Detect which cell encompasses the target text, then output its (x, y) center coordinate. 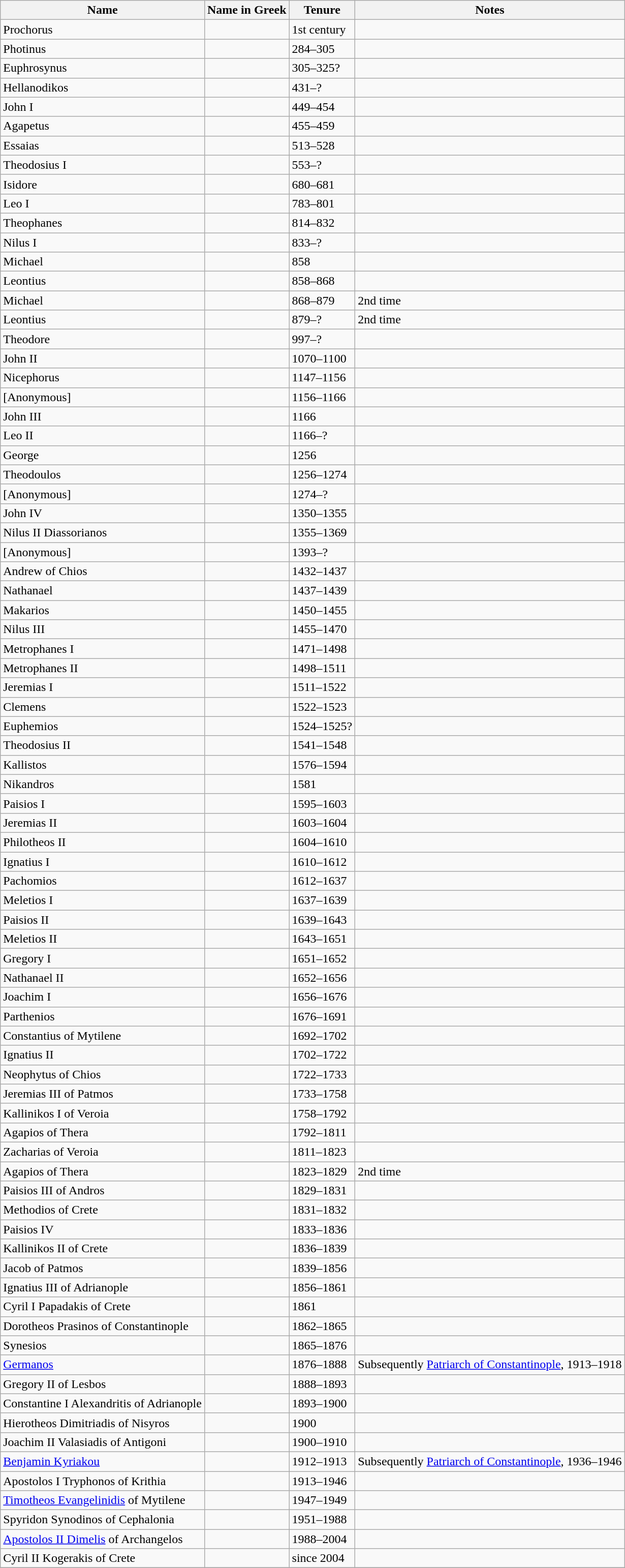
Gregory II of Lesbos (103, 1384)
Subsequently Patriarch of Constantinople, 1936–1946 (490, 1461)
1862–1865 (322, 1326)
1988–2004 (322, 1539)
Cyril I Papadakis of Crete (103, 1307)
1865–1876 (322, 1345)
1450–1455 (322, 610)
Agapetus (103, 126)
1651–1652 (322, 958)
1455–1470 (322, 629)
513–528 (322, 145)
Zacharias of Veroia (103, 1152)
Cyril II Kogerakis of Crete (103, 1558)
Theodore (103, 339)
1722–1733 (322, 1074)
Joachim I (103, 997)
1393–? (322, 552)
1831–1832 (322, 1210)
1524–1525? (322, 726)
Jeremias II (103, 823)
1595–1603 (322, 803)
Kallistos (103, 765)
Methodios of Crete (103, 1210)
1432–1437 (322, 571)
1836–1839 (322, 1249)
Nicephorus (103, 378)
1823–1829 (322, 1171)
Paisios IV (103, 1229)
814–832 (322, 223)
1355–1369 (322, 532)
1758–1792 (322, 1113)
Apostolos II Dimelis of Archangelos (103, 1539)
Ignatius II (103, 1055)
1893–1900 (322, 1403)
Meletios II (103, 939)
Leo I (103, 203)
1829–1831 (322, 1191)
455–459 (322, 126)
Theophanes (103, 223)
Nikandros (103, 784)
1604–1610 (322, 842)
Subsequently Patriarch of Constantinople, 1913–1918 (490, 1365)
1833–1836 (322, 1229)
Clemens (103, 707)
1900 (322, 1423)
431–? (322, 87)
680–681 (322, 184)
1612–1637 (322, 881)
783–801 (322, 203)
Spyridon Synodinos of Cephalonia (103, 1520)
553–? (322, 165)
449–454 (322, 107)
1676–1691 (322, 1016)
1861 (322, 1307)
Nathanael (103, 591)
1692–1702 (322, 1036)
1856–1861 (322, 1287)
1166–? (322, 436)
833–? (322, 243)
Jeremias I (103, 687)
1951–1988 (322, 1520)
Name (103, 10)
1350–1355 (322, 513)
1733–1758 (322, 1094)
1876–1888 (322, 1365)
1147–1156 (322, 378)
Andrew of Chios (103, 571)
Parthenios (103, 1016)
1912–1913 (322, 1461)
Apostolos I Tryphonos of Krithia (103, 1481)
1156–1166 (322, 397)
Constantine I Alexandritis of Adrianople (103, 1403)
1610–1612 (322, 862)
Name in Greek (247, 10)
Gregory I (103, 958)
1637–1639 (322, 900)
1471–1498 (322, 649)
1639–1643 (322, 920)
Metrophanes I (103, 649)
John II (103, 358)
since 2004 (322, 1558)
Synesios (103, 1345)
1947–1949 (322, 1500)
Metrophanes II (103, 668)
Neophytus of Chios (103, 1074)
1888–1893 (322, 1384)
1541–1548 (322, 745)
1702–1722 (322, 1055)
1839–1856 (322, 1268)
1511–1522 (322, 687)
Joachim II Valasiadis of Antigoni (103, 1442)
Constantius of Mytilene (103, 1036)
Hierotheos Dimitriadis of Nisyros (103, 1423)
Notes (490, 10)
Prochorus (103, 29)
Makarios (103, 610)
Tenure (322, 10)
Meletios I (103, 900)
1656–1676 (322, 997)
Nilus III (103, 629)
1576–1594 (322, 765)
Ignatius III of Adrianople (103, 1287)
Benjamin Kyriakou (103, 1461)
Timotheos Evangelinidis of Mytilene (103, 1500)
1256–1274 (322, 474)
305–325? (322, 68)
Euphrosynus (103, 68)
1581 (322, 784)
Essaias (103, 145)
John III (103, 416)
John IV (103, 513)
1811–1823 (322, 1152)
Nilus II Diassorianos (103, 532)
284–305 (322, 49)
Photinus (103, 49)
Theodosius I (103, 165)
Jeremias III of Patmos (103, 1094)
Nathanael II (103, 978)
1522–1523 (322, 707)
1498–1511 (322, 668)
Theodosius II (103, 745)
1792–1811 (322, 1132)
Isidore (103, 184)
Paisios II (103, 920)
Germanos (103, 1365)
Nilus I (103, 243)
Kallinikos II of Crete (103, 1249)
George (103, 455)
Kallinikos I of Veroia (103, 1113)
1256 (322, 455)
997–? (322, 339)
Euphemios (103, 726)
1603–1604 (322, 823)
1274–? (322, 494)
1070–1100 (322, 358)
Paisios III of Andros (103, 1191)
Leo II (103, 436)
Philotheos II (103, 842)
1437–1439 (322, 591)
Pachomios (103, 881)
868–879 (322, 300)
858–868 (322, 281)
Ignatius I (103, 862)
879–? (322, 320)
1st century (322, 29)
1643–1651 (322, 939)
John I (103, 107)
Dorotheos Prasinos of Constantinople (103, 1326)
1166 (322, 416)
Theodoulos (103, 474)
Jacob of Patmos (103, 1268)
1652–1656 (322, 978)
1913–1946 (322, 1481)
858 (322, 262)
1900–1910 (322, 1442)
Hellanodikos (103, 87)
Paisios I (103, 803)
